Capture the cell that displays the provided text and extract its (x, y) central coordinate. 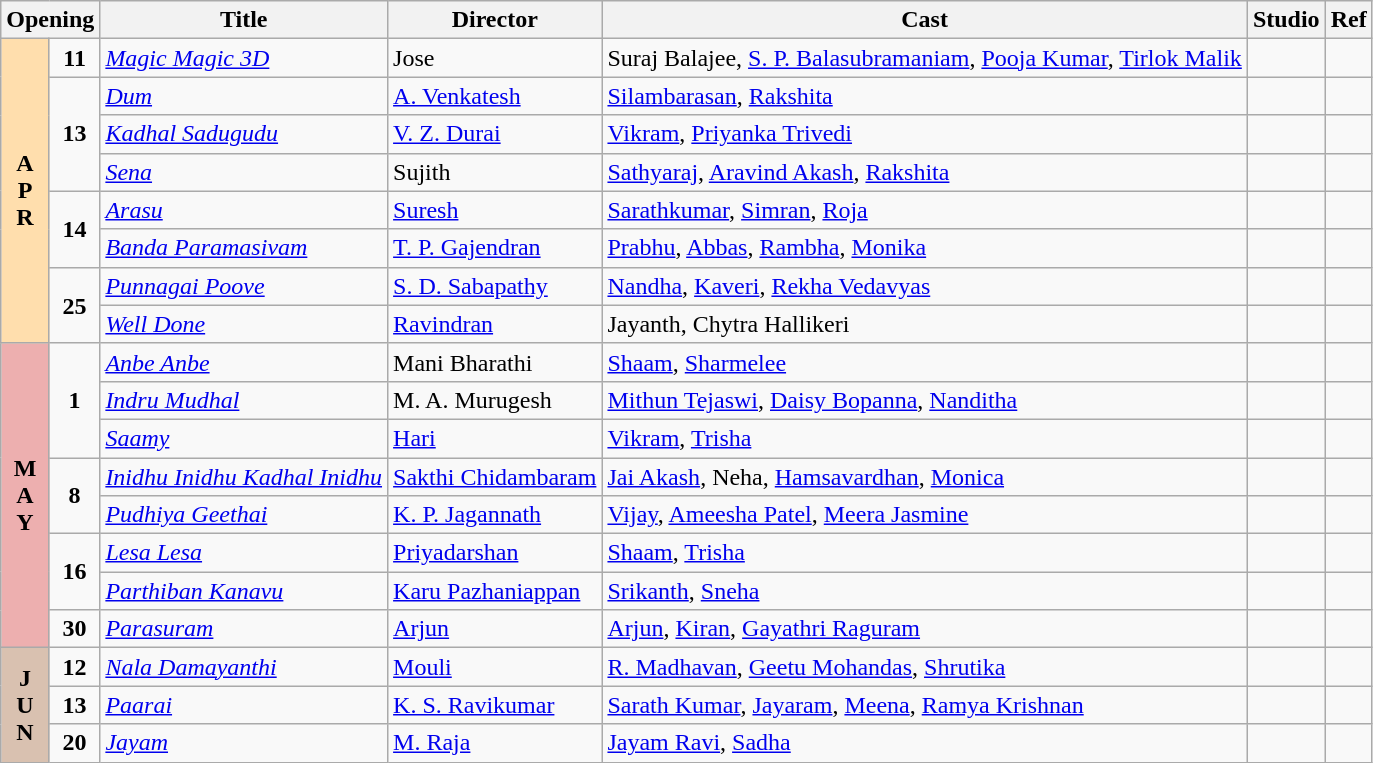
Title (244, 20)
T. P. Gajendran (495, 248)
20 (74, 743)
Hari (495, 438)
A. Venkatesh (495, 96)
Studio (1286, 20)
Mani Bharathi (495, 362)
Magic Magic 3D (244, 58)
Opening (50, 20)
Parasuram (244, 629)
Inidhu Inidhu Kadhal Inidhu (244, 477)
S. D. Sabapathy (495, 286)
14 (74, 229)
Well Done (244, 324)
Jose (495, 58)
Shaam, Sharmelee (924, 362)
Vikram, Trisha (924, 438)
Kadhal Sadugudu (244, 134)
K. P. Jagannath (495, 515)
Sathyaraj, Aravind Akash, Rakshita (924, 172)
Sujith (495, 172)
Arjun (495, 629)
11 (74, 58)
Paarai (244, 705)
MAY (26, 495)
Mithun Tejaswi, Daisy Bopanna, Nanditha (924, 400)
Parthiban Kanavu (244, 591)
Jayam Ravi, Sadha (924, 743)
Suraj Balajee, S. P. Balasubramaniam, Pooja Kumar, Tirlok Malik (924, 58)
Director (495, 20)
Karu Pazhaniappan (495, 591)
Silambarasan, Rakshita (924, 96)
APR (26, 191)
Indru Mudhal (244, 400)
16 (74, 572)
Nala Damayanthi (244, 667)
Anbe Anbe (244, 362)
V. Z. Durai (495, 134)
Jayanth, Chytra Hallikeri (924, 324)
R. Madhavan, Geetu Mohandas, Shrutika (924, 667)
Pudhiya Geethai (244, 515)
Mouli (495, 667)
Punnagai Poove (244, 286)
Lesa Lesa (244, 553)
Vikram, Priyanka Trivedi (924, 134)
Shaam, Trisha (924, 553)
Saamy (244, 438)
JUN (26, 705)
Suresh (495, 210)
Vijay, Ameesha Patel, Meera Jasmine (924, 515)
Priyadarshan (495, 553)
Banda Paramasivam (244, 248)
Nandha, Kaveri, Rekha Vedavyas (924, 286)
12 (74, 667)
Cast (924, 20)
Ref (1348, 20)
25 (74, 305)
Jai Akash, Neha, Hamsavardhan, Monica (924, 477)
Ravindran (495, 324)
Dum (244, 96)
Sena (244, 172)
Arjun, Kiran, Gayathri Raguram (924, 629)
M. Raja (495, 743)
Jayam (244, 743)
1 (74, 400)
Sarathkumar, Simran, Roja (924, 210)
K. S. Ravikumar (495, 705)
M. A. Murugesh (495, 400)
8 (74, 496)
Prabhu, Abbas, Rambha, Monika (924, 248)
Sarath Kumar, Jayaram, Meena, Ramya Krishnan (924, 705)
Arasu (244, 210)
30 (74, 629)
Sakthi Chidambaram (495, 477)
Srikanth, Sneha (924, 591)
